From the cell containing the given text, extract its center point as (x, y) coordinate. 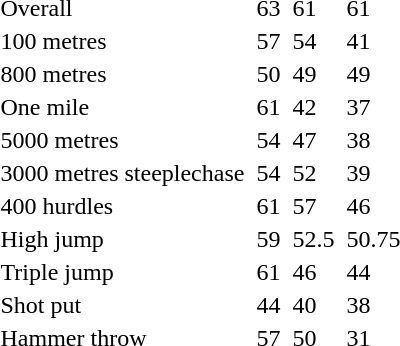
47 (314, 140)
52 (314, 173)
44 (268, 305)
49 (314, 74)
42 (314, 107)
52.5 (314, 239)
40 (314, 305)
46 (314, 272)
50 (268, 74)
59 (268, 239)
